Scan for the cell matching the given text and deliver its [X, Y] coordinate at center. 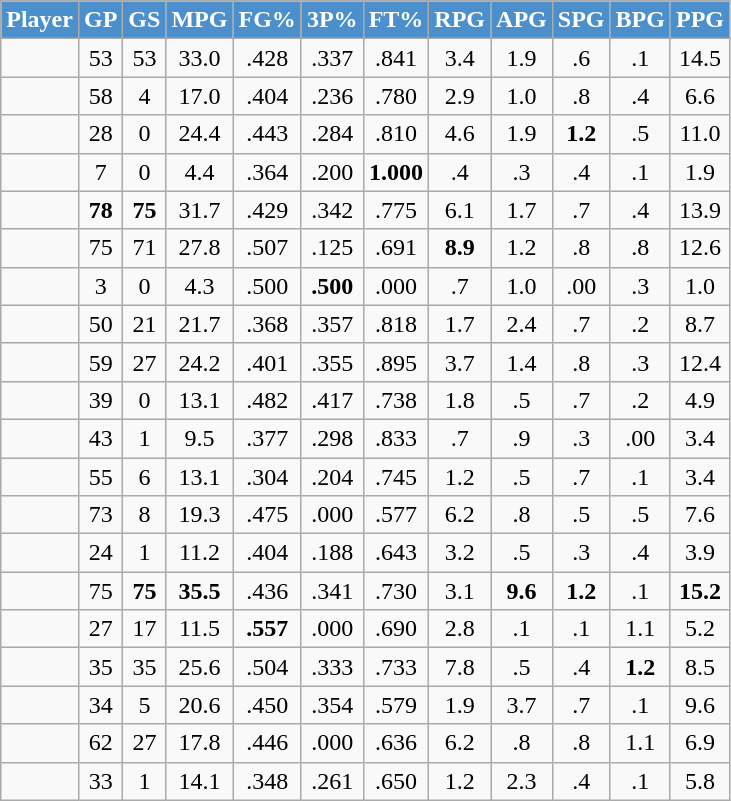
7.6 [700, 515]
3P% [332, 20]
.348 [267, 781]
Player [40, 20]
.125 [332, 248]
.895 [396, 362]
5.8 [700, 781]
.429 [267, 210]
15.2 [700, 591]
58 [100, 96]
.833 [396, 438]
17 [144, 629]
2.9 [460, 96]
33 [100, 781]
.341 [332, 591]
.357 [332, 324]
.738 [396, 400]
FT% [396, 20]
71 [144, 248]
9.5 [200, 438]
24.4 [200, 134]
.428 [267, 58]
12.6 [700, 248]
.333 [332, 667]
2.3 [522, 781]
6.9 [700, 743]
5 [144, 705]
MPG [200, 20]
.368 [267, 324]
2.4 [522, 324]
24 [100, 553]
.730 [396, 591]
20.6 [200, 705]
34 [100, 705]
.818 [396, 324]
17.0 [200, 96]
8 [144, 515]
.204 [332, 477]
7.8 [460, 667]
.745 [396, 477]
.810 [396, 134]
.577 [396, 515]
.443 [267, 134]
.6 [581, 58]
27.8 [200, 248]
28 [100, 134]
4 [144, 96]
8.5 [700, 667]
3.9 [700, 553]
14.5 [700, 58]
4.3 [200, 286]
.557 [267, 629]
3.2 [460, 553]
.841 [396, 58]
6.1 [460, 210]
.482 [267, 400]
.643 [396, 553]
13.9 [700, 210]
.733 [396, 667]
4.4 [200, 172]
73 [100, 515]
43 [100, 438]
RPG [460, 20]
.298 [332, 438]
39 [100, 400]
21 [144, 324]
.650 [396, 781]
.450 [267, 705]
PPG [700, 20]
8.7 [700, 324]
3.1 [460, 591]
.261 [332, 781]
.504 [267, 667]
11.0 [700, 134]
.436 [267, 591]
78 [100, 210]
APG [522, 20]
3 [100, 286]
4.9 [700, 400]
BPG [640, 20]
6.6 [700, 96]
2.8 [460, 629]
.691 [396, 248]
.337 [332, 58]
31.7 [200, 210]
5.2 [700, 629]
.775 [396, 210]
.377 [267, 438]
.401 [267, 362]
GS [144, 20]
FG% [267, 20]
25.6 [200, 667]
1.4 [522, 362]
24.2 [200, 362]
.236 [332, 96]
.636 [396, 743]
.354 [332, 705]
19.3 [200, 515]
.364 [267, 172]
12.4 [700, 362]
.507 [267, 248]
21.7 [200, 324]
11.2 [200, 553]
GP [100, 20]
1.8 [460, 400]
.417 [332, 400]
SPG [581, 20]
.284 [332, 134]
.355 [332, 362]
.780 [396, 96]
.9 [522, 438]
11.5 [200, 629]
6 [144, 477]
.475 [267, 515]
1.000 [396, 172]
14.1 [200, 781]
35.5 [200, 591]
55 [100, 477]
7 [100, 172]
62 [100, 743]
.690 [396, 629]
17.8 [200, 743]
33.0 [200, 58]
4.6 [460, 134]
50 [100, 324]
.188 [332, 553]
.446 [267, 743]
.200 [332, 172]
.342 [332, 210]
8.9 [460, 248]
59 [100, 362]
.579 [396, 705]
.304 [267, 477]
